From the cell containing the given text, extract its center point as [x, y] coordinate. 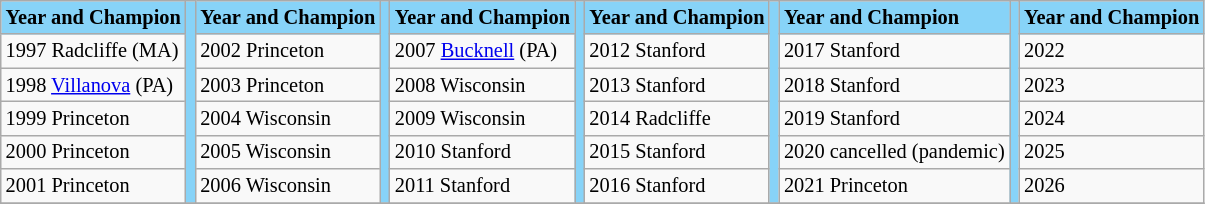
2011 Stanford [482, 186]
2024 [1112, 118]
2016 Stanford [676, 186]
2006 Wisconsin [288, 186]
2020 cancelled (pandemic) [894, 152]
2003 Princeton [288, 85]
2021 Princeton [894, 186]
2007 Bucknell (PA) [482, 51]
2025 [1112, 152]
1998 Villanova (PA) [94, 85]
2005 Wisconsin [288, 152]
2017 Stanford [894, 51]
1999 Princeton [94, 118]
2014 Radcliffe [676, 118]
2009 Wisconsin [482, 118]
2008 Wisconsin [482, 85]
2001 Princeton [94, 186]
2018 Stanford [894, 85]
2010 Stanford [482, 152]
2012 Stanford [676, 51]
2002 Princeton [288, 51]
2026 [1112, 186]
2013 Stanford [676, 85]
2015 Stanford [676, 152]
2000 Princeton [94, 152]
1997 Radcliffe (MA) [94, 51]
2023 [1112, 85]
2022 [1112, 51]
2004 Wisconsin [288, 118]
2019 Stanford [894, 118]
